Find where the given text appears and provide that cell's center as (x, y) coordinate. 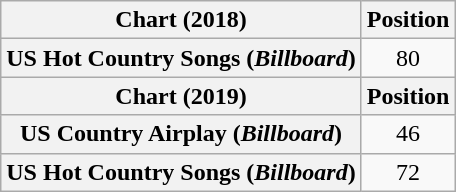
80 (408, 58)
46 (408, 134)
US Country Airplay (Billboard) (181, 134)
72 (408, 172)
Chart (2019) (181, 96)
Chart (2018) (181, 20)
